Provide the (x, y) coordinate of the cell's center where the given text is located.  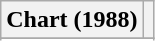
Chart (1988) (72, 20)
